Provide the [X, Y] coordinate of the cell's center where the given text is located.  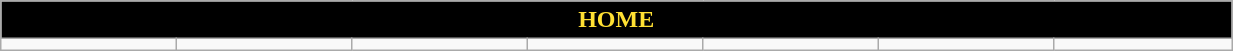
HOME [616, 20]
